Determine the (X, Y) coordinate at the center of the cell enclosing the given text.  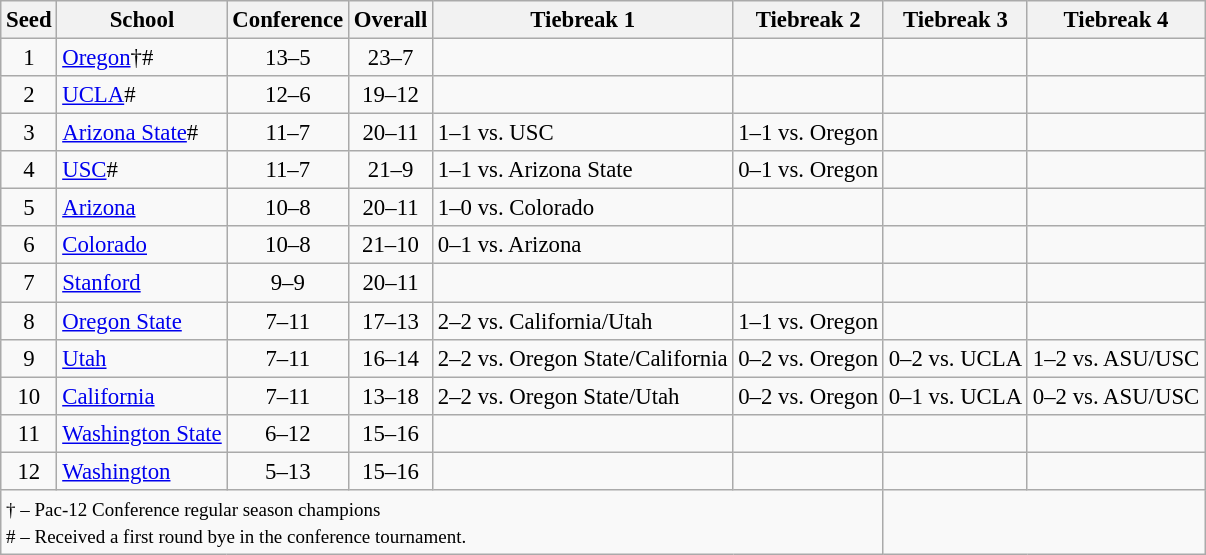
11 (29, 433)
6 (29, 245)
8 (29, 321)
Arizona (142, 208)
16–14 (391, 358)
0–2 vs. UCLA (955, 358)
Tiebreak 2 (808, 20)
2 (29, 95)
1–2 vs. ASU/USC (1116, 358)
0–1 vs. Oregon (808, 170)
Washington (142, 471)
California (142, 396)
0–1 vs. UCLA (955, 396)
Arizona State# (142, 133)
UCLA# (142, 95)
Utah (142, 358)
9 (29, 358)
Stanford (142, 283)
1–0 vs. Colorado (583, 208)
4 (29, 170)
2–2 vs. California/Utah (583, 321)
6–12 (288, 433)
13–5 (288, 58)
Oregon†# (142, 58)
Washington State (142, 433)
Oregon State (142, 321)
1–1 vs. USC (583, 133)
Conference (288, 20)
7 (29, 283)
USC# (142, 170)
19–12 (391, 95)
12–6 (288, 95)
10 (29, 396)
2–2 vs. Oregon State/California (583, 358)
Overall (391, 20)
13–18 (391, 396)
† – Pac-12 Conference regular season champions# – Received a first round bye in the conference tournament. (442, 522)
0–1 vs. Arizona (583, 245)
Seed (29, 20)
Tiebreak 3 (955, 20)
5 (29, 208)
School (142, 20)
9–9 (288, 283)
Colorado (142, 245)
Tiebreak 4 (1116, 20)
12 (29, 471)
5–13 (288, 471)
2–2 vs. Oregon State/Utah (583, 396)
1–1 vs. Arizona State (583, 170)
3 (29, 133)
21–10 (391, 245)
23–7 (391, 58)
21–9 (391, 170)
1 (29, 58)
17–13 (391, 321)
Tiebreak 1 (583, 20)
0–2 vs. ASU/USC (1116, 396)
